Locate the cell with the specified text and output its [X, Y] center coordinate. 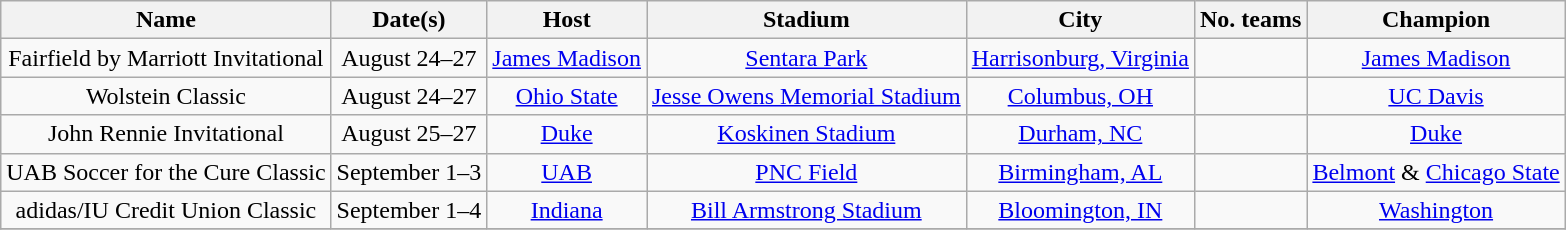
Washington [1436, 210]
Stadium [806, 20]
Durham, NC [1080, 134]
Belmont & Chicago State [1436, 172]
Indiana [567, 210]
UC Davis [1436, 96]
Name [166, 20]
Ohio State [567, 96]
John Rennie Invitational [166, 134]
Host [567, 20]
Birmingham, AL [1080, 172]
No. teams [1250, 20]
City [1080, 20]
Sentara Park [806, 58]
Jesse Owens Memorial Stadium [806, 96]
Harrisonburg, Virginia [1080, 58]
adidas/IU Credit Union Classic [166, 210]
September 1–3 [409, 172]
Columbus, OH [1080, 96]
UAB [567, 172]
Date(s) [409, 20]
September 1–4 [409, 210]
Fairfield by Marriott Invitational [166, 58]
August 25–27 [409, 134]
Koskinen Stadium [806, 134]
Wolstein Classic [166, 96]
Champion [1436, 20]
UAB Soccer for the Cure Classic [166, 172]
Bill Armstrong Stadium [806, 210]
Bloomington, IN [1080, 210]
PNC Field [806, 172]
